Identify which cell holds the provided text, then report its [x, y] central coordinate. 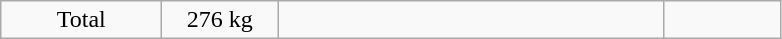
276 kg [220, 20]
Total [82, 20]
